Extract the (X, Y) coordinate from the center of the cell holding the provided text.  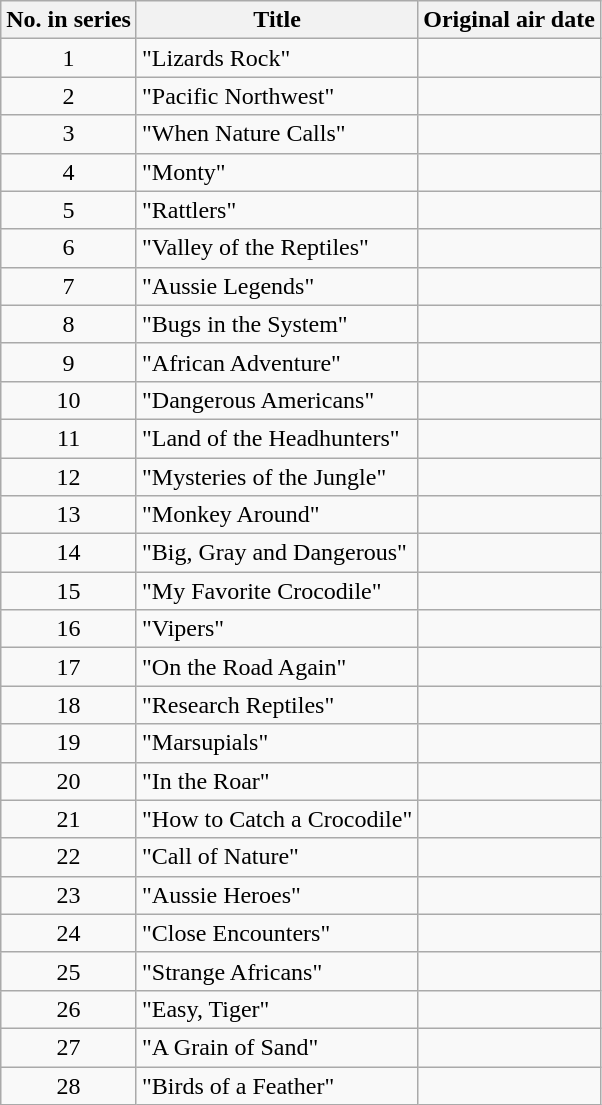
11 (69, 438)
"Easy, Tiger" (276, 1009)
18 (69, 705)
"A Grain of Sand" (276, 1047)
"Mysteries of the Jungle" (276, 477)
28 (69, 1085)
"Call of Nature" (276, 857)
8 (69, 324)
9 (69, 362)
"Big, Gray and Dangerous" (276, 553)
"Aussie Legends" (276, 286)
"My Favorite Crocodile" (276, 591)
12 (69, 477)
"Birds of a Feather" (276, 1085)
"Dangerous Americans" (276, 400)
22 (69, 857)
2 (69, 96)
"Rattlers" (276, 210)
"In the Roar" (276, 781)
"Pacific Northwest" (276, 96)
19 (69, 743)
"Aussie Heroes" (276, 895)
"Strange Africans" (276, 971)
15 (69, 591)
6 (69, 248)
14 (69, 553)
24 (69, 933)
"Research Reptiles" (276, 705)
26 (69, 1009)
23 (69, 895)
"Marsupials" (276, 743)
16 (69, 629)
"How to Catch a Crocodile" (276, 819)
17 (69, 667)
1 (69, 58)
13 (69, 515)
5 (69, 210)
27 (69, 1047)
"Land of the Headhunters" (276, 438)
25 (69, 971)
"On the Road Again" (276, 667)
"African Adventure" (276, 362)
Original air date (510, 20)
"Monty" (276, 172)
"When Nature Calls" (276, 134)
10 (69, 400)
3 (69, 134)
"Lizards Rock" (276, 58)
4 (69, 172)
21 (69, 819)
Title (276, 20)
"Valley of the Reptiles" (276, 248)
7 (69, 286)
"Close Encounters" (276, 933)
"Bugs in the System" (276, 324)
No. in series (69, 20)
20 (69, 781)
"Monkey Around" (276, 515)
"Vipers" (276, 629)
